For the text-containing cell, return its midpoint in [X, Y] coordinate format. 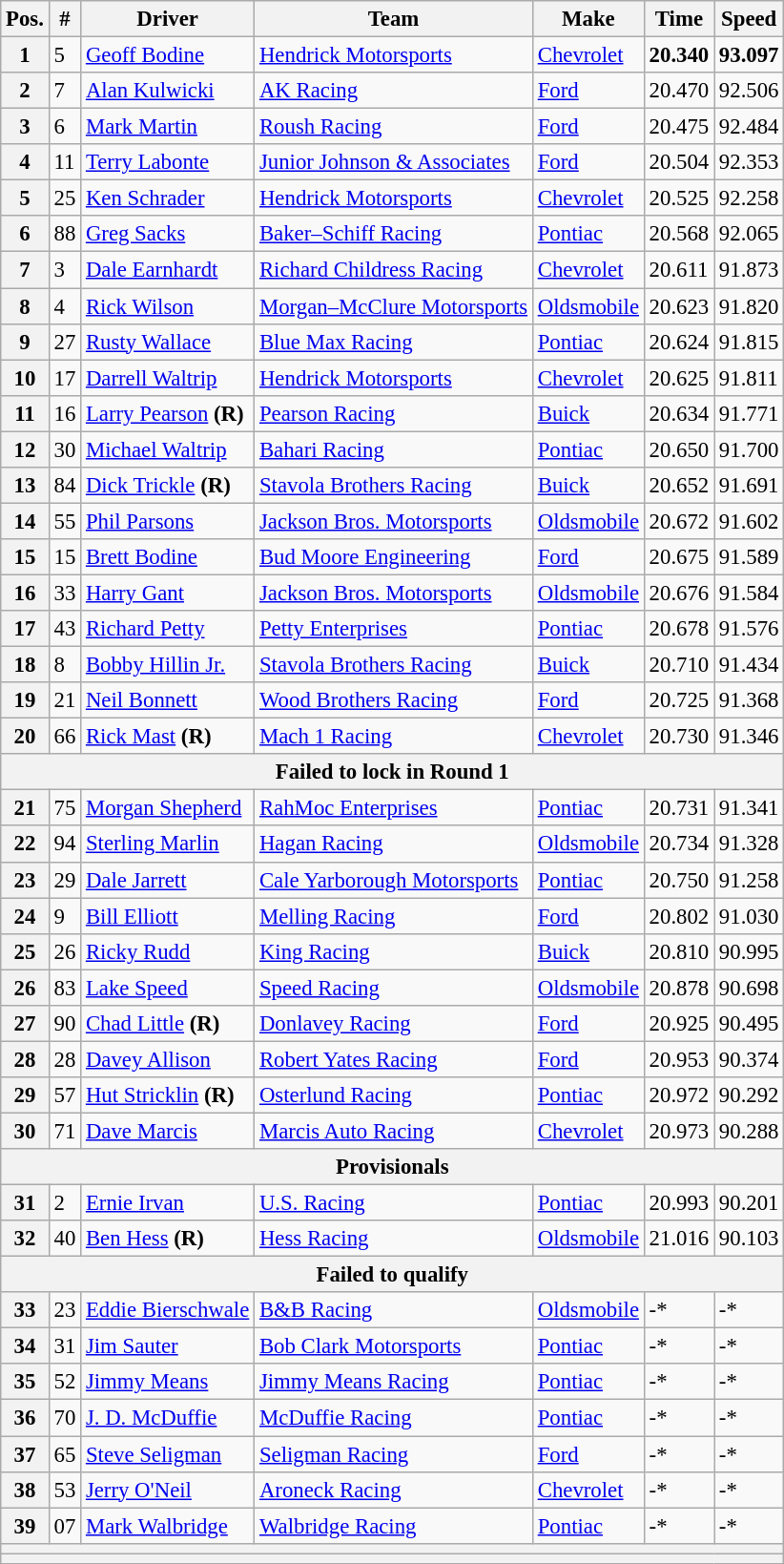
Ernie Irvan [168, 1203]
Ben Hess (R) [168, 1239]
91.815 [750, 342]
# [65, 19]
20.730 [679, 737]
20.650 [679, 449]
36 [25, 1418]
35 [25, 1383]
92.065 [750, 234]
32 [25, 1239]
AK Racing [394, 91]
Provisionals [393, 1167]
90 [65, 1024]
92.484 [750, 127]
90.374 [750, 1059]
91.691 [750, 486]
91.820 [750, 306]
24 [25, 916]
94 [65, 845]
Bud Moore Engineering [394, 557]
Junior Johnson & Associates [394, 162]
20.652 [679, 486]
Hut Stricklin (R) [168, 1095]
20.634 [679, 413]
1 [25, 55]
20.675 [679, 557]
91.584 [750, 593]
92.258 [750, 198]
Speed [750, 19]
Eddie Bierschwale [168, 1310]
83 [65, 988]
Rick Mast (R) [168, 737]
Mark Walbridge [168, 1526]
Geoff Bodine [168, 55]
Blue Max Racing [394, 342]
Larry Pearson (R) [168, 413]
Ken Schrader [168, 198]
Sterling Marlin [168, 845]
Darrell Waltrip [168, 378]
Chad Little (R) [168, 1024]
Dale Earnhardt [168, 270]
Harry Gant [168, 593]
Make [588, 19]
91.873 [750, 270]
20.725 [679, 700]
65 [65, 1454]
43 [65, 629]
55 [65, 521]
91.341 [750, 808]
20.802 [679, 916]
13 [25, 486]
90.201 [750, 1203]
20 [25, 737]
Roush Racing [394, 127]
McDuffie Racing [394, 1418]
20.678 [679, 629]
Team [394, 19]
Ricky Rudd [168, 951]
20.810 [679, 951]
U.S. Racing [394, 1203]
Petty Enterprises [394, 629]
Jim Sauter [168, 1346]
91.771 [750, 413]
Phil Parsons [168, 521]
91.602 [750, 521]
40 [65, 1239]
20.734 [679, 845]
Walbridge Racing [394, 1526]
Bobby Hillin Jr. [168, 665]
91.589 [750, 557]
90.288 [750, 1131]
B&B Racing [394, 1310]
Bill Elliott [168, 916]
20.710 [679, 665]
Rusty Wallace [168, 342]
Richard Petty [168, 629]
19 [25, 700]
88 [65, 234]
20.625 [679, 378]
57 [65, 1095]
93.097 [750, 55]
Donlavey Racing [394, 1024]
20.624 [679, 342]
Time [679, 19]
Michael Waltrip [168, 449]
53 [65, 1490]
Morgan–McClure Motorsports [394, 306]
91.811 [750, 378]
92.506 [750, 91]
91.258 [750, 880]
91.434 [750, 665]
Neil Bonnett [168, 700]
91.368 [750, 700]
Jimmy Means Racing [394, 1383]
91.328 [750, 845]
91.346 [750, 737]
Dick Trickle (R) [168, 486]
Speed Racing [394, 988]
20.878 [679, 988]
91.700 [750, 449]
34 [25, 1346]
20.340 [679, 55]
90.995 [750, 951]
Robert Yates Racing [394, 1059]
12 [25, 449]
Hess Racing [394, 1239]
Wood Brothers Racing [394, 700]
20.925 [679, 1024]
Lake Speed [168, 988]
20.973 [679, 1131]
Bahari Racing [394, 449]
90.495 [750, 1024]
Marcis Auto Racing [394, 1131]
84 [65, 486]
37 [25, 1454]
Cale Yarborough Motorsports [394, 880]
21.016 [679, 1239]
66 [65, 737]
20.672 [679, 521]
20.568 [679, 234]
J. D. McDuffie [168, 1418]
Brett Bodine [168, 557]
38 [25, 1490]
14 [25, 521]
Pos. [25, 19]
Morgan Shepherd [168, 808]
Steve Seligman [168, 1454]
70 [65, 1418]
Osterlund Racing [394, 1095]
Baker–Schiff Racing [394, 234]
Mark Martin [168, 127]
Mach 1 Racing [394, 737]
90.698 [750, 988]
Greg Sacks [168, 234]
52 [65, 1383]
18 [25, 665]
20.972 [679, 1095]
91.030 [750, 916]
20.750 [679, 880]
Failed to lock in Round 1 [393, 772]
Driver [168, 19]
Failed to qualify [393, 1275]
22 [25, 845]
Jimmy Means [168, 1383]
Richard Childress Racing [394, 270]
20.611 [679, 270]
20.470 [679, 91]
Jerry O'Neil [168, 1490]
90.103 [750, 1239]
39 [25, 1526]
Pearson Racing [394, 413]
75 [65, 808]
Rick Wilson [168, 306]
Davey Allison [168, 1059]
91.576 [750, 629]
20.731 [679, 808]
71 [65, 1131]
20.676 [679, 593]
King Racing [394, 951]
92.353 [750, 162]
20.993 [679, 1203]
RahMoc Enterprises [394, 808]
Hagan Racing [394, 845]
20.475 [679, 127]
Melling Racing [394, 916]
Dave Marcis [168, 1131]
07 [65, 1526]
Dale Jarrett [168, 880]
Bob Clark Motorsports [394, 1346]
20.953 [679, 1059]
Seligman Racing [394, 1454]
20.525 [679, 198]
20.623 [679, 306]
Aroneck Racing [394, 1490]
Alan Kulwicki [168, 91]
90.292 [750, 1095]
20.504 [679, 162]
10 [25, 378]
Terry Labonte [168, 162]
